Return the (X, Y) coordinate for the center point of the cell that contains the specified text.  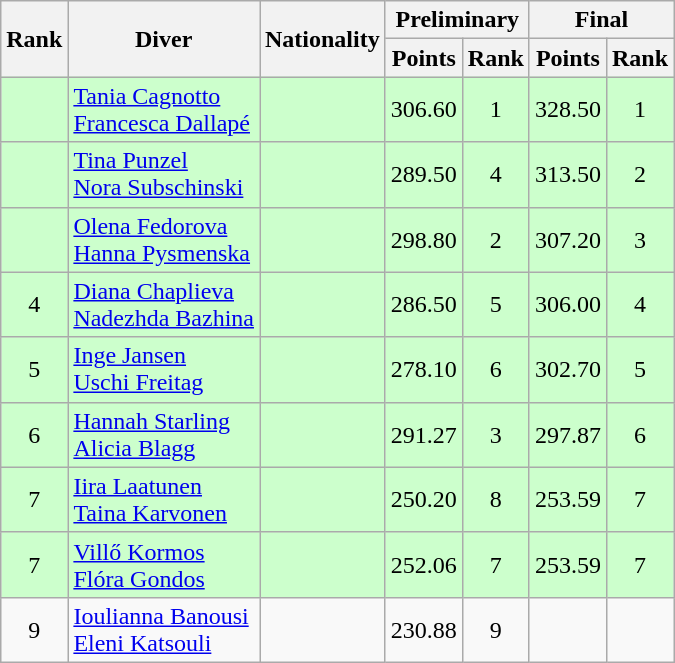
278.10 (424, 370)
252.06 (424, 564)
Tania CagnottoFrancesca Dallapé (164, 110)
Ioulianna BanousiEleni Katsouli (164, 630)
Inge JansenUschi Freitag (164, 370)
Diver (164, 39)
8 (496, 500)
Hannah StarlingAlicia Blagg (164, 434)
Preliminary (457, 20)
328.50 (568, 110)
297.87 (568, 434)
291.27 (424, 434)
230.88 (424, 630)
298.80 (424, 240)
Final (601, 20)
306.00 (568, 304)
313.50 (568, 174)
Villő KormosFlóra Gondos (164, 564)
307.20 (568, 240)
Olena FedorovaHanna Pysmenska (164, 240)
302.70 (568, 370)
286.50 (424, 304)
Tina PunzelNora Subschinski (164, 174)
Nationality (323, 39)
306.60 (424, 110)
Iira LaatunenTaina Karvonen (164, 500)
250.20 (424, 500)
289.50 (424, 174)
Diana ChaplievaNadezhda Bazhina (164, 304)
